Find where the given text appears and provide that cell's center as [x, y] coordinate. 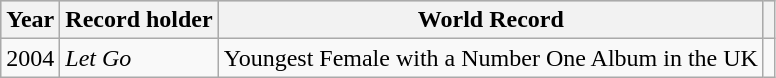
Record holder [139, 20]
2004 [30, 58]
Year [30, 20]
Youngest Female with a Number One Album in the UK [490, 58]
Let Go [139, 58]
World Record [490, 20]
